Find where the given text appears and provide that cell's center as (X, Y) coordinate. 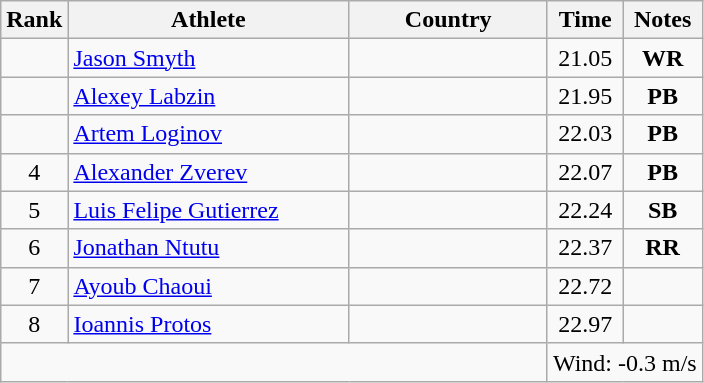
21.95 (584, 96)
RR (662, 248)
Ioannis Protos (208, 324)
5 (34, 210)
Time (584, 20)
WR (662, 58)
Wind: -0.3 m/s (624, 362)
22.72 (584, 286)
7 (34, 286)
Jonathan Ntutu (208, 248)
Notes (662, 20)
22.07 (584, 172)
Jason Smyth (208, 58)
Artem Loginov (208, 134)
Country (448, 20)
Ayoub Chaoui (208, 286)
Athlete (208, 20)
Alexander Zverev (208, 172)
Luis Felipe Gutierrez (208, 210)
22.03 (584, 134)
22.37 (584, 248)
22.24 (584, 210)
SB (662, 210)
4 (34, 172)
Rank (34, 20)
22.97 (584, 324)
Alexey Labzin (208, 96)
6 (34, 248)
8 (34, 324)
21.05 (584, 58)
